Find where the given text appears and provide that cell's center as [X, Y] coordinate. 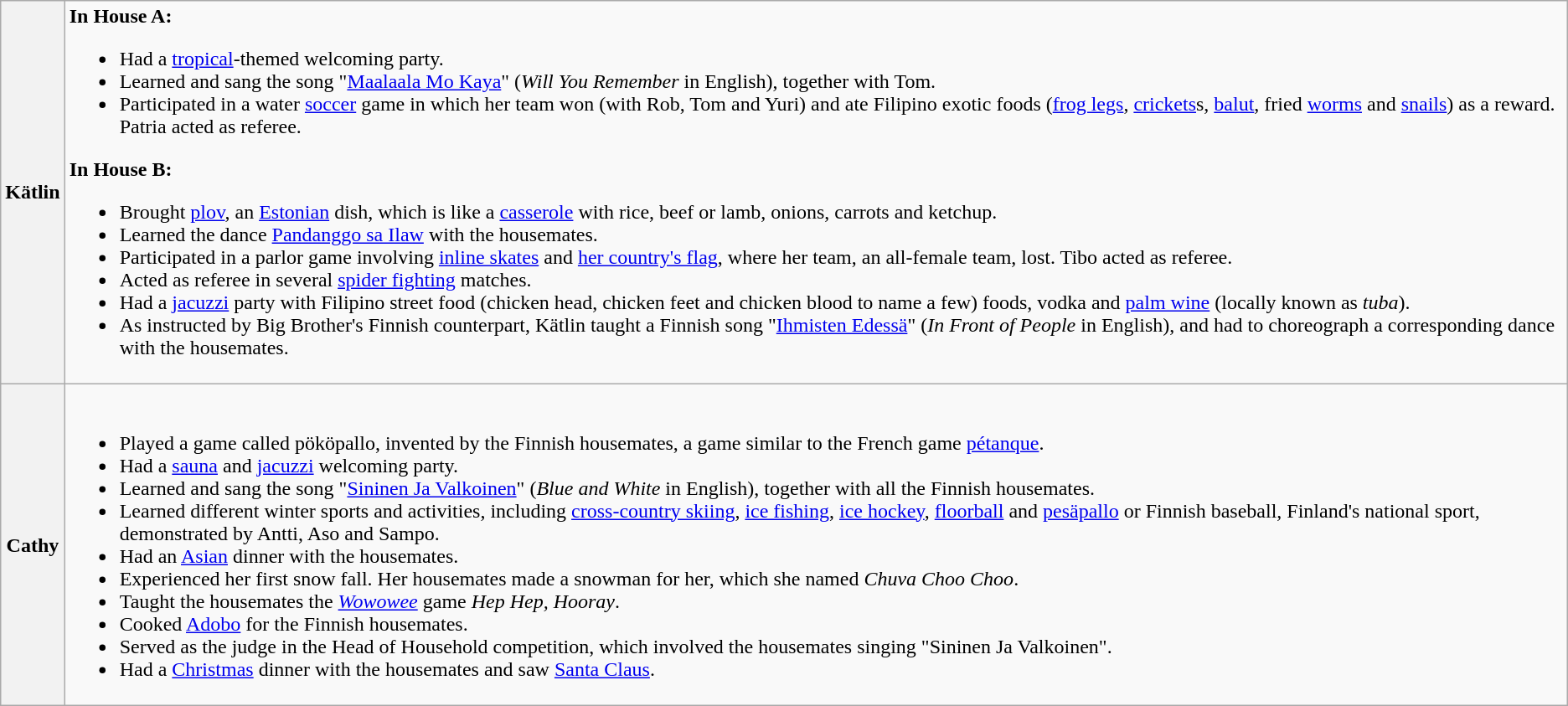
Kätlin [33, 193]
Cathy [33, 544]
